Locate the cell with the specified text and output its [X, Y] center coordinate. 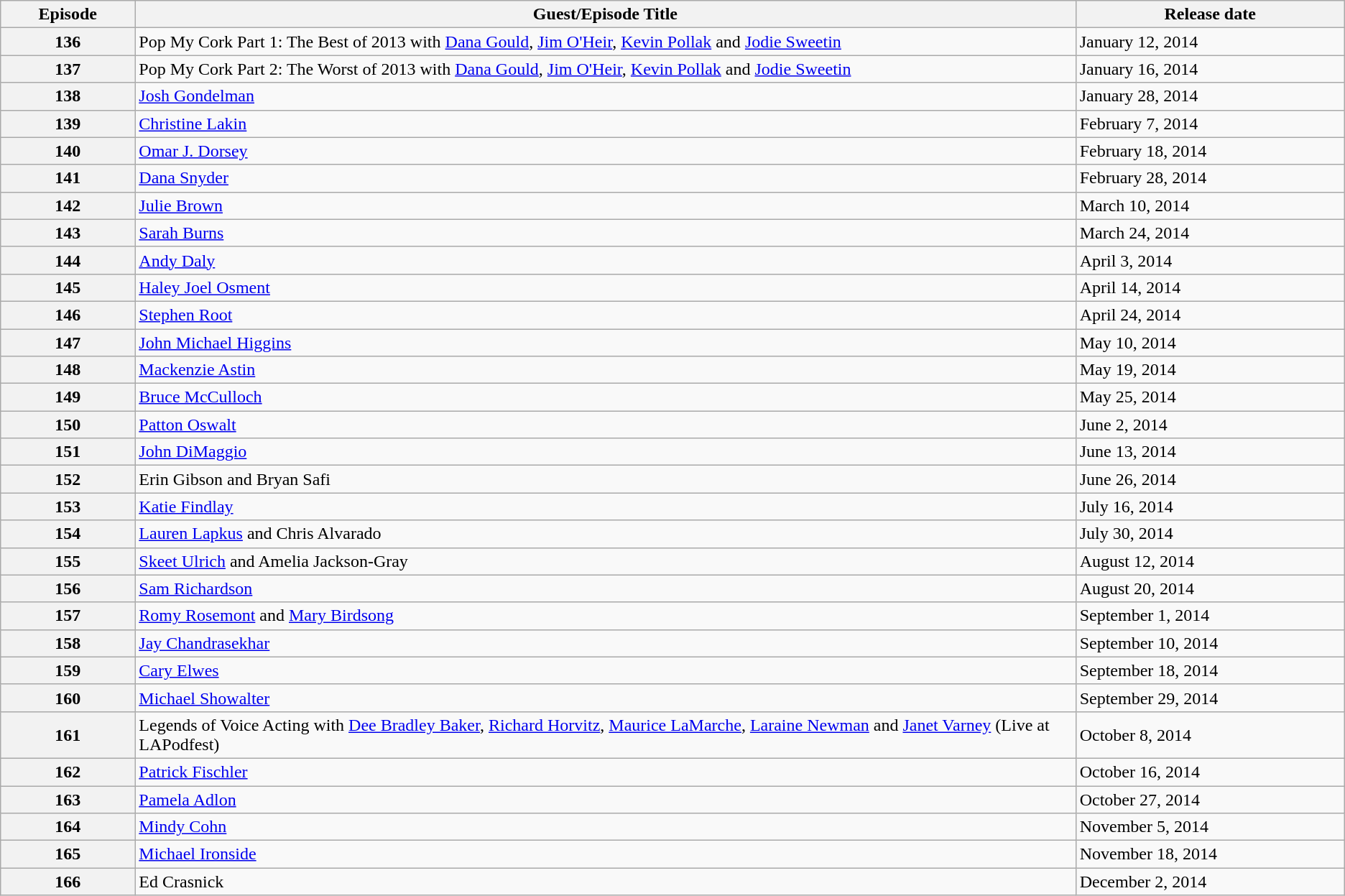
January 28, 2014 [1210, 96]
December 2, 2014 [1210, 882]
January 16, 2014 [1210, 69]
Sarah Burns [605, 233]
Jay Chandrasekhar [605, 643]
152 [68, 479]
155 [68, 561]
148 [68, 370]
Bruce McCulloch [605, 397]
Skeet Ulrich and Amelia Jackson-Gray [605, 561]
Sam Richardson [605, 588]
Mindy Cohn [605, 827]
November 18, 2014 [1210, 854]
158 [68, 643]
137 [68, 69]
May 19, 2014 [1210, 370]
151 [68, 452]
Julie Brown [605, 205]
Ed Crasnick [605, 882]
138 [68, 96]
139 [68, 124]
Michael Ironside [605, 854]
164 [68, 827]
Mackenzie Astin [605, 370]
Legends of Voice Acting with Dee Bradley Baker, Richard Horvitz, Maurice LaMarche, Laraine Newman and Janet Varney (Live at LAPodfest) [605, 734]
August 20, 2014 [1210, 588]
April 3, 2014 [1210, 260]
Christine Lakin [605, 124]
April 14, 2014 [1210, 287]
Pop My Cork Part 1: The Best of 2013 with Dana Gould, Jim O'Heir, Kevin Pollak and Jodie Sweetin [605, 42]
October 27, 2014 [1210, 800]
Katie Findlay [605, 507]
October 8, 2014 [1210, 734]
Pop My Cork Part 2: The Worst of 2013 with Dana Gould, Jim O'Heir, Kevin Pollak and Jodie Sweetin [605, 69]
May 10, 2014 [1210, 343]
January 12, 2014 [1210, 42]
September 29, 2014 [1210, 698]
145 [68, 287]
Omar J. Dorsey [605, 151]
Haley Joel Osment [605, 287]
136 [68, 42]
142 [68, 205]
165 [68, 854]
Guest/Episode Title [605, 14]
144 [68, 260]
June 2, 2014 [1210, 425]
Dana Snyder [605, 178]
August 12, 2014 [1210, 561]
Cary Elwes [605, 670]
Patrick Fischler [605, 772]
Romy Rosemont and Mary Birdsong [605, 616]
Stephen Root [605, 315]
141 [68, 178]
149 [68, 397]
John Michael Higgins [605, 343]
Josh Gondelman [605, 96]
157 [68, 616]
Michael Showalter [605, 698]
146 [68, 315]
March 24, 2014 [1210, 233]
162 [68, 772]
May 25, 2014 [1210, 397]
166 [68, 882]
John DiMaggio [605, 452]
147 [68, 343]
Release date [1210, 14]
150 [68, 425]
Lauren Lapkus and Chris Alvarado [605, 534]
159 [68, 670]
Patton Oswalt [605, 425]
Andy Daly [605, 260]
140 [68, 151]
April 24, 2014 [1210, 315]
163 [68, 800]
September 18, 2014 [1210, 670]
September 10, 2014 [1210, 643]
154 [68, 534]
February 28, 2014 [1210, 178]
July 16, 2014 [1210, 507]
October 16, 2014 [1210, 772]
143 [68, 233]
Episode [68, 14]
February 7, 2014 [1210, 124]
September 1, 2014 [1210, 616]
November 5, 2014 [1210, 827]
July 30, 2014 [1210, 534]
161 [68, 734]
153 [68, 507]
June 26, 2014 [1210, 479]
Erin Gibson and Bryan Safi [605, 479]
March 10, 2014 [1210, 205]
June 13, 2014 [1210, 452]
156 [68, 588]
Pamela Adlon [605, 800]
160 [68, 698]
February 18, 2014 [1210, 151]
